Return the (x, y) coordinate for the center point of the cell that contains the specified text.  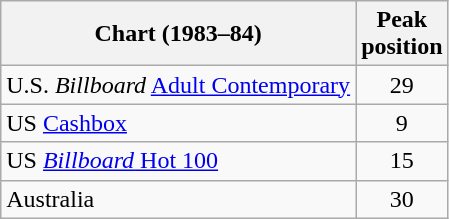
30 (402, 199)
US Billboard Hot 100 (178, 161)
Australia (178, 199)
29 (402, 85)
9 (402, 123)
Chart (1983–84) (178, 34)
Peakposition (402, 34)
U.S. Billboard Adult Contemporary (178, 85)
15 (402, 161)
US Cashbox (178, 123)
